Pinpoint the cell where the given text exists, returning its [X, Y] midpoint coordinate. 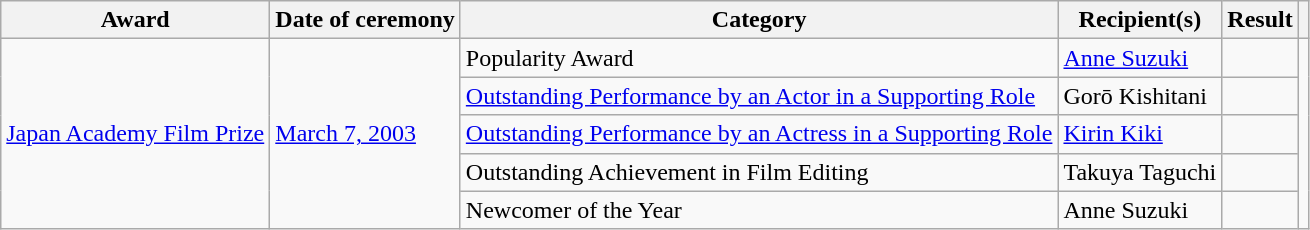
Takuya Taguchi [1140, 172]
Result [1260, 20]
Gorō Kishitani [1140, 96]
Recipient(s) [1140, 20]
Outstanding Achievement in Film Editing [759, 172]
Date of ceremony [366, 20]
March 7, 2003 [366, 134]
Newcomer of the Year [759, 210]
Outstanding Performance by an Actress in a Supporting Role [759, 134]
Category [759, 20]
Award [136, 20]
Popularity Award [759, 58]
Kirin Kiki [1140, 134]
Japan Academy Film Prize [136, 134]
Outstanding Performance by an Actor in a Supporting Role [759, 96]
